Extract the [x, y] coordinate from the center of the cell holding the provided text.  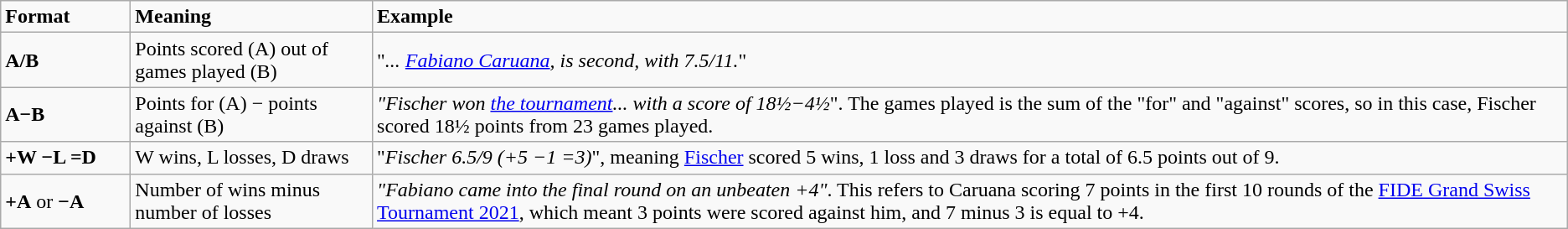
Points scored (A) out of games played (B) [251, 60]
"... Fabiano Caruana, is second, with 7.5/11." [970, 60]
W wins, L losses, D draws [251, 158]
A−B [65, 114]
Number of wins minus number of losses [251, 201]
Meaning [251, 17]
Example [970, 17]
A/B [65, 60]
Format [65, 17]
"Fischer 6.5/9 (+5 −1 =3)", meaning Fischer scored 5 wins, 1 loss and 3 draws for a total of 6.5 points out of 9. [970, 158]
Points for (A) − points against (B) [251, 114]
+W −L =D [65, 158]
+A or −A [65, 201]
